Locate the cell with the specified text and output its [x, y] center coordinate. 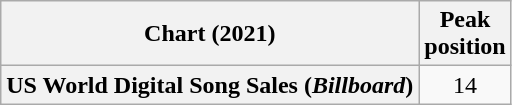
14 [465, 85]
Peakposition [465, 34]
US World Digital Song Sales (Billboard) [210, 85]
Chart (2021) [210, 34]
